From the cell containing the given text, extract its center point as (X, Y) coordinate. 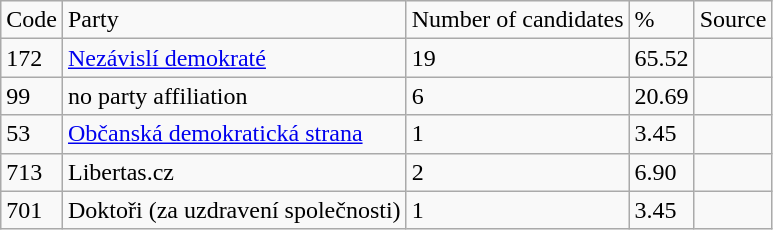
Libertas.cz (234, 172)
Party (234, 20)
99 (32, 96)
Source (733, 20)
Number of candidates (518, 20)
172 (32, 58)
19 (518, 58)
6.90 (662, 172)
Občanská demokratická strana (234, 134)
6 (518, 96)
713 (32, 172)
% (662, 20)
2 (518, 172)
65.52 (662, 58)
Doktoři (za uzdravení společnosti) (234, 210)
no party affiliation (234, 96)
20.69 (662, 96)
701 (32, 210)
Code (32, 20)
53 (32, 134)
Nezávislí demokraté (234, 58)
